For the text-containing cell, return its midpoint in [x, y] coordinate format. 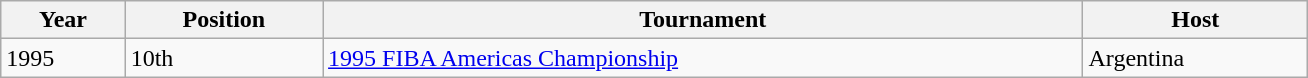
1995 FIBA Americas Championship [703, 58]
10th [224, 58]
Position [224, 20]
1995 [63, 58]
Tournament [703, 20]
Argentina [1196, 58]
Year [63, 20]
Host [1196, 20]
